Return the (x, y) coordinate for the center point of the cell that contains the specified text.  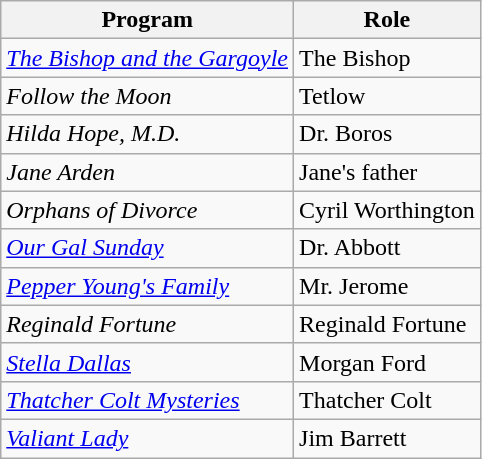
Thatcher Colt (388, 400)
Cyril Worthington (388, 210)
Morgan Ford (388, 362)
Thatcher Colt Mysteries (148, 400)
The Bishop and the Gargoyle (148, 58)
Follow the Moon (148, 96)
Jane's father (388, 172)
Our Gal Sunday (148, 248)
The Bishop (388, 58)
Orphans of Divorce (148, 210)
Role (388, 20)
Stella Dallas (148, 362)
Tetlow (388, 96)
Pepper Young's Family (148, 286)
Dr. Boros (388, 134)
Jim Barrett (388, 438)
Mr. Jerome (388, 286)
Program (148, 20)
Hilda Hope, M.D. (148, 134)
Jane Arden (148, 172)
Dr. Abbott (388, 248)
Valiant Lady (148, 438)
